From the cell containing the given text, extract its center point as [x, y] coordinate. 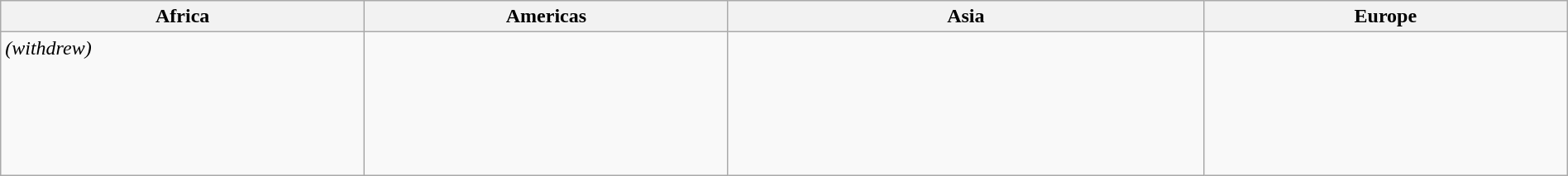
Europe [1385, 17]
Africa [183, 17]
(withdrew) [183, 104]
Asia [966, 17]
Americas [547, 17]
